From the cell containing the given text, extract its center point as (X, Y) coordinate. 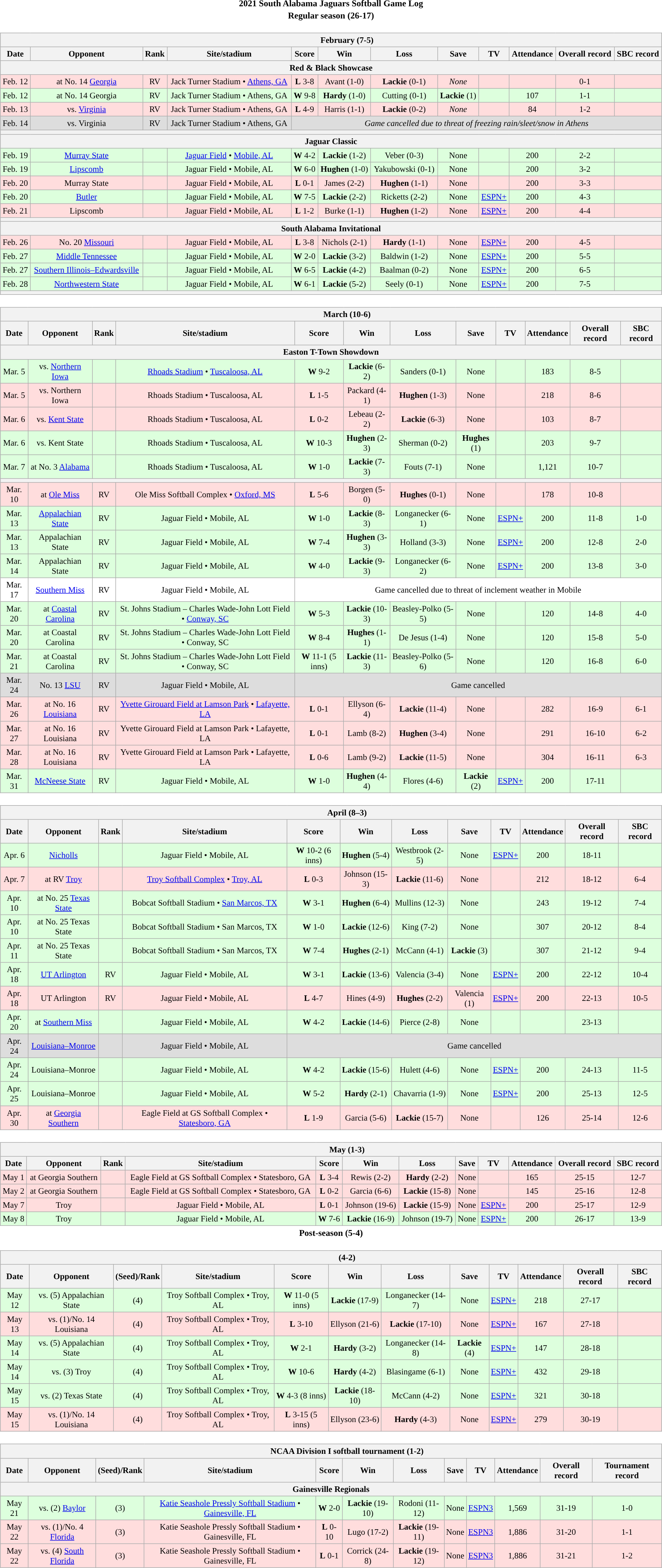
Pierce (2-8) (420, 1022)
W 5-2 (313, 1094)
Lackie (19-12) (419, 1555)
Mar. 21 (14, 661)
29-18 (590, 1372)
Lackie (5-2) (344, 284)
321 (541, 1396)
W 2-1 (301, 1348)
Lackie (0-1) (404, 82)
Nicholls (64, 855)
18-11 (592, 855)
Beasley-Polko (5-5) (423, 614)
Hines (4-9) (366, 998)
W 9-8 (305, 96)
W 6-5 (305, 270)
291 (547, 733)
Feb. 26 (16, 242)
W 9-2 (319, 371)
Hughes (0-1) (423, 494)
vs. (1)/No. 4 Florida (62, 1532)
L 0-6 (319, 757)
30-19 (590, 1419)
Blasingame (6-1) (416, 1372)
South Alabama Invitational (331, 228)
at Ole Miss (60, 494)
Cutting (0-1) (404, 96)
12-6 (640, 1117)
Johnson (19-6) (371, 1205)
19-12 (592, 903)
W 4-3 (8 inns) (301, 1396)
Apr. 30 (14, 1117)
Yakubowski (0-1) (404, 169)
Butler (86, 197)
4-5 (585, 242)
Mar. 24 (14, 685)
24-13 (592, 1070)
W 11-0 (5 inns) (301, 1301)
May 21 (14, 1508)
Lackie (11-3) (367, 661)
W 4-0 (319, 566)
84 (532, 109)
Sanders (0-1) (423, 371)
at RV Troy (64, 879)
6-2 (641, 733)
Mar. 31 (14, 781)
Middle Tennessee (86, 256)
Mar. 27 (14, 733)
Westbrook (2-5) (420, 855)
April (8–3) (331, 812)
31-19 (566, 1508)
(4-2) (331, 1258)
Hardy (2-1) (366, 1094)
4-0 (641, 614)
9-4 (640, 950)
31-20 (566, 1532)
Hughes (2-1) (366, 950)
25-14 (592, 1117)
Lamb (9-2) (367, 757)
Fouts (7-1) (423, 466)
Lackie (15-7) (420, 1117)
30-18 (590, 1396)
Hulett (4-6) (420, 1070)
L 3-10 (301, 1324)
126 (543, 1117)
Lamb (8-2) (367, 733)
Longanecker (14-8) (416, 1348)
183 (547, 371)
Valencia (1) (469, 998)
6-0 (641, 661)
Garcia (5-6) (366, 1117)
Lackie (2) (476, 781)
Hughen (1-1) (404, 183)
Mar. 28 (14, 757)
Lackie (11-6) (420, 879)
212 (543, 879)
Mar. 10 (14, 494)
Lugo (17-2) (368, 1532)
3-0 (641, 566)
vs. (2) Texas State (71, 1396)
2-0 (641, 542)
Rewis (2-2) (371, 1177)
NCAA Division I softball tournament (1-2) (331, 1451)
432 (541, 1372)
vs. (4) South Florida (62, 1555)
167 (541, 1324)
W 10-6 (301, 1372)
Hughen (4-4) (367, 781)
13-9 (638, 1219)
203 (547, 443)
Avant (1-0) (344, 82)
18-12 (592, 879)
Lackie (0-2) (404, 109)
Ellyson (21-6) (355, 1324)
17-11 (595, 781)
Lackie (1) (458, 96)
W 11-1 (5 inns) (319, 661)
Hughen (6-4) (366, 903)
Mullins (12-3) (420, 903)
7-5 (585, 284)
Mar. 14 (14, 566)
Ellyson (6-4) (367, 709)
Valencia (3-4) (420, 975)
vs. (3) Troy (71, 1372)
Lackie (15-8) (427, 1191)
W 8-4 (319, 638)
26-17 (584, 1219)
Hughen (5-4) (366, 855)
0-1 (585, 82)
Hughen (3-4) (423, 733)
Mar. 26 (14, 709)
25-15 (584, 1177)
22-12 (592, 975)
W 10-2 (6 inns) (313, 855)
243 (543, 903)
L 1-2 (305, 211)
W 6-1 (305, 284)
Johnson (19-7) (427, 1219)
Lackie (15-6) (366, 1070)
Lackie (16-9) (371, 1219)
Borgen (5-0) (367, 494)
Garcia (6-6) (371, 1191)
No. 20 Missouri (86, 242)
Lebeau (2-2) (367, 419)
103 (547, 419)
9-7 (595, 443)
Apr. 20 (14, 1022)
Feb. 13 (16, 109)
Feb. 21 (16, 211)
14-8 (595, 614)
107 (532, 96)
Lackie (6-3) (423, 419)
May 2 (14, 1191)
282 (547, 709)
Lackie (2-2) (344, 197)
Hughes (2-2) (420, 998)
304 (547, 757)
May (1-3) (331, 1149)
Apr. 6 (14, 855)
Jaguar Classic (331, 141)
Lackie (7-3) (367, 466)
Ellyson (23-6) (355, 1419)
Red & Black Showcase (331, 68)
Lackie (4) (469, 1348)
1,121 (547, 466)
L 0-3 (313, 879)
2-2 (585, 155)
Lackie (15-9) (427, 1205)
7-4 (640, 903)
L 4-9 (305, 109)
8-7 (595, 419)
Hughes (1-1) (367, 638)
Lackie (3) (469, 950)
5-0 (641, 638)
Beasley-Polko (5-6) (423, 661)
L 0-10 (329, 1532)
W 7-6 (329, 1219)
23-13 (592, 1022)
Lackie (12-6) (366, 927)
Rodoni (11-12) (419, 1508)
Hughen (2-3) (367, 443)
Lackie (18-10) (355, 1396)
L 5-6 (319, 494)
3-3 (585, 183)
Lackie (11-5) (423, 757)
28-18 (590, 1348)
165 (532, 1177)
Feb. 14 (16, 123)
Apr. 7 (14, 879)
Hardy (1-1) (404, 242)
May 8 (14, 1219)
Lackie (19-11) (419, 1532)
Lackie (4-2) (344, 270)
Ricketts (2-2) (404, 197)
16-9 (595, 709)
22-13 (592, 998)
1,569 (518, 1508)
W 6-0 (305, 169)
Lackie (19-10) (368, 1508)
4-4 (585, 211)
Mar. 17 (14, 590)
Longanecker (6-1) (423, 518)
3-2 (585, 169)
10-8 (595, 494)
King (7-2) (420, 927)
Lackie (8-3) (367, 518)
Hardy (4-3) (416, 1419)
Hughen (1-3) (423, 395)
Corrick (24-8) (368, 1555)
vs. (2) Baylor (62, 1508)
Hardy (2-2) (427, 1177)
147 (541, 1348)
Feb. 28 (16, 284)
May 1 (14, 1177)
W 7-5 (305, 197)
February (7-5) (331, 40)
Lackie (1-2) (344, 155)
McCann (4-2) (416, 1396)
Gainesville Regionals (331, 1489)
L 3-15 (5 inns) (301, 1419)
10-7 (595, 466)
11-5 (640, 1070)
May 12 (15, 1301)
27-18 (590, 1324)
279 (541, 1419)
Veber (0-3) (404, 155)
16-11 (595, 757)
8-4 (640, 927)
Hardy (3-2) (355, 1348)
Easton T-Town Showdown (331, 352)
Holland (3-3) (423, 542)
Southern Illinois–Edwardsville (86, 270)
Baldwin (1-2) (404, 256)
25-13 (592, 1094)
at No. 3 Alabama (60, 466)
L 4-7 (313, 998)
Lackie (17-9) (355, 1301)
4-3 (585, 197)
W 5-3 (319, 614)
10-5 (640, 998)
178 (547, 494)
at Southern Miss (64, 1022)
No. 13 LSU (60, 685)
15-8 (595, 638)
12-5 (640, 1094)
27-17 (590, 1301)
March (10-6) (331, 314)
6-5 (585, 270)
8-5 (595, 371)
31-21 (566, 1555)
Game cancelled due to threat of freezing rain/sleet/snow in Athens (477, 123)
25-17 (584, 1205)
Apr. 11 (14, 950)
Hughen (1-0) (344, 169)
Johnson (15-3) (366, 879)
Hardy (1-0) (344, 96)
5-5 (585, 256)
Longanecker (14-7) (416, 1301)
McCann (4-1) (420, 950)
De Jesus (1-4) (423, 638)
Hardy (4-2) (355, 1372)
8-6 (595, 395)
12-9 (638, 1205)
16-8 (595, 661)
Longanecker (6-2) (423, 566)
13-8 (595, 566)
May 13 (15, 1324)
Seely (0-1) (404, 284)
25-16 (584, 1191)
Baalman (0-2) (404, 270)
6-4 (640, 879)
McNeese State (60, 781)
May 7 (14, 1205)
Hughen (3-3) (367, 542)
James (2-2) (344, 183)
Packard (4-1) (367, 395)
Mar. 7 (14, 466)
Lackie (17-10) (416, 1324)
L 1-5 (319, 395)
6-3 (641, 757)
Tournament record (627, 1470)
Apr. 25 (14, 1094)
6-1 (641, 709)
Game cancelled due to threat of inclement weather in Mobile (478, 590)
Nichols (2-1) (344, 242)
Southern Miss (60, 590)
Lackie (3-2) (344, 256)
11-8 (595, 518)
Lackie (13-6) (366, 975)
Lackie (14-6) (366, 1022)
10-4 (640, 975)
Northwestern State (86, 284)
L 1-9 (313, 1117)
L 3-4 (329, 1177)
Chavarria (1-9) (420, 1094)
Burke (1-1) (344, 211)
20-12 (592, 927)
21-12 (592, 950)
Lackie (9-3) (367, 566)
Hughes (1) (476, 443)
Hughen (1-2) (404, 211)
16-10 (595, 733)
Ole Miss Softball Complex • Oxford, MS (205, 494)
145 (532, 1191)
Flores (4-6) (423, 781)
Lackie (11-4) (423, 709)
Lackie (10-3) (367, 614)
Harris (1-1) (344, 109)
12-7 (638, 1177)
Sherman (0-2) (423, 443)
Lackie (6-2) (367, 371)
W 10-3 (319, 443)
